Extract the (X, Y) coordinate from the center of the cell holding the provided text.  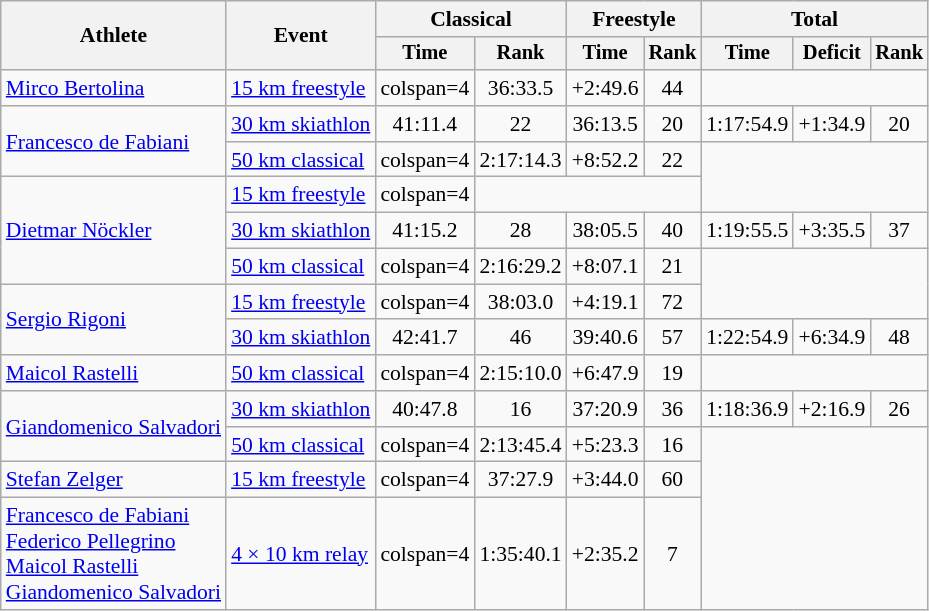
Maicol Rastelli (114, 373)
48 (899, 338)
36:13.5 (606, 124)
+1:34.9 (832, 124)
38:03.0 (520, 302)
7 (673, 554)
37:27.9 (520, 480)
Mirco Bertolina (114, 88)
39:40.6 (606, 338)
2:13:45.4 (520, 445)
1:17:54.9 (747, 124)
60 (673, 480)
19 (673, 373)
+2:35.2 (606, 554)
Dietmar Nöckler (114, 230)
+4:19.1 (606, 302)
37:20.9 (606, 409)
+2:49.6 (606, 88)
46 (520, 338)
41:15.2 (424, 231)
+3:44.0 (606, 480)
36 (673, 409)
+3:35.5 (832, 231)
Sergio Rigoni (114, 320)
Francesco de FabianiFederico PellegrinoMaicol RastelliGiandomenico Salvadori (114, 554)
Giandomenico Salvadori (114, 426)
+6:47.9 (606, 373)
+6:34.9 (832, 338)
37 (899, 231)
Athlete (114, 36)
72 (673, 302)
Stefan Zelger (114, 480)
28 (520, 231)
Freestyle (634, 19)
4 × 10 km relay (300, 554)
1:35:40.1 (520, 554)
+5:23.3 (606, 445)
42:41.7 (424, 338)
Classical (470, 19)
Deficit (832, 54)
38:05.5 (606, 231)
Francesco de Fabiani (114, 142)
1:18:36.9 (747, 409)
26 (899, 409)
1:19:55.5 (747, 231)
+8:07.1 (606, 267)
2:16:29.2 (520, 267)
44 (673, 88)
21 (673, 267)
+2:16.9 (832, 409)
40 (673, 231)
Event (300, 36)
1:22:54.9 (747, 338)
2:17:14.3 (520, 160)
+8:52.2 (606, 160)
41:11.4 (424, 124)
36:33.5 (520, 88)
2:15:10.0 (520, 373)
57 (673, 338)
40:47.8 (424, 409)
Total (814, 19)
